Determine the [X, Y] coordinate at the center of the cell enclosing the given text.  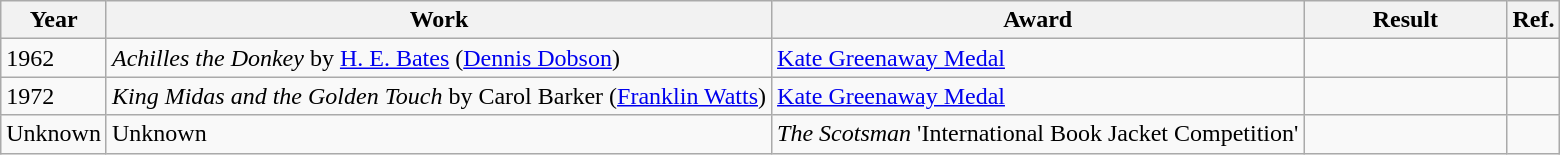
King Midas and the Golden Touch by Carol Barker (Franklin Watts) [438, 96]
Work [438, 20]
1962 [54, 58]
Year [54, 20]
Achilles the Donkey by H. E. Bates (Dennis Dobson) [438, 58]
Ref. [1534, 20]
Award [1038, 20]
The Scotsman 'International Book Jacket Competition' [1038, 134]
Result [1406, 20]
1972 [54, 96]
